Return [x, y] of the center of cell containing provided text 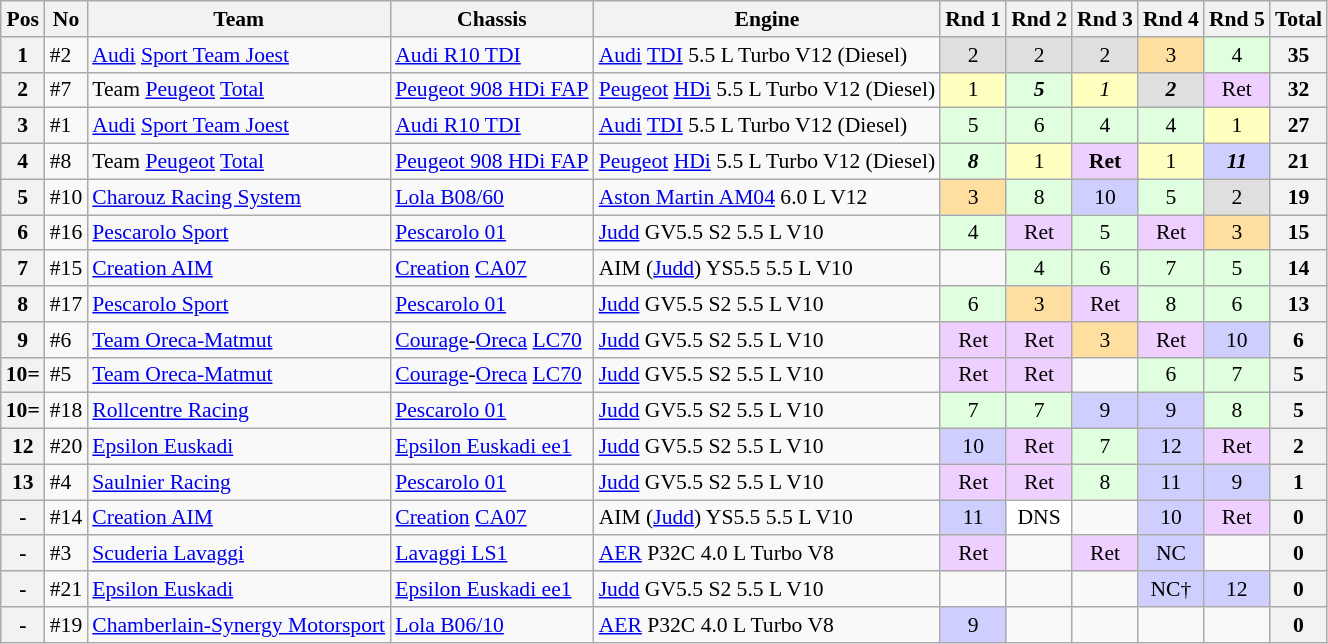
NC [1171, 554]
No [66, 19]
#3 [66, 554]
#10 [66, 197]
32 [1298, 90]
#4 [66, 482]
Total [1298, 19]
#1 [66, 126]
Aston Martin AM04 6.0 L V12 [768, 197]
#15 [66, 269]
#18 [66, 411]
#16 [66, 233]
#20 [66, 447]
19 [1298, 197]
Chassis [492, 19]
#6 [66, 340]
#19 [66, 625]
#7 [66, 90]
#17 [66, 304]
Team [238, 19]
Saulnier Racing [238, 482]
#2 [66, 55]
Rollcentre Racing [238, 411]
Lola B06/10 [492, 625]
15 [1298, 233]
35 [1298, 55]
DNS [1039, 518]
Rnd 2 [1039, 19]
Scuderia Lavaggi [238, 554]
Pos [23, 19]
#5 [66, 375]
#21 [66, 589]
Chamberlain-Synergy Motorsport [238, 625]
Rnd 5 [1237, 19]
Rnd 4 [1171, 19]
#8 [66, 162]
21 [1298, 162]
NC† [1171, 589]
14 [1298, 269]
Rnd 1 [973, 19]
27 [1298, 126]
#14 [66, 518]
Charouz Racing System [238, 197]
Rnd 3 [1105, 19]
Engine [768, 19]
Lavaggi LS1 [492, 554]
Lola B08/60 [492, 197]
